Search for the cell housing the specified text and yield its [x, y] center coordinate. 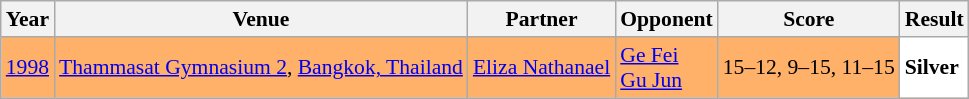
Score [809, 19]
Ge Fei Gu Jun [666, 68]
Thammasat Gymnasium 2, Bangkok, Thailand [261, 68]
Partner [542, 19]
Opponent [666, 19]
1998 [28, 68]
Eliza Nathanael [542, 68]
Venue [261, 19]
Silver [934, 68]
Result [934, 19]
Year [28, 19]
15–12, 9–15, 11–15 [809, 68]
